Output the [x, y] coordinate of the center of the cell containing the given text.  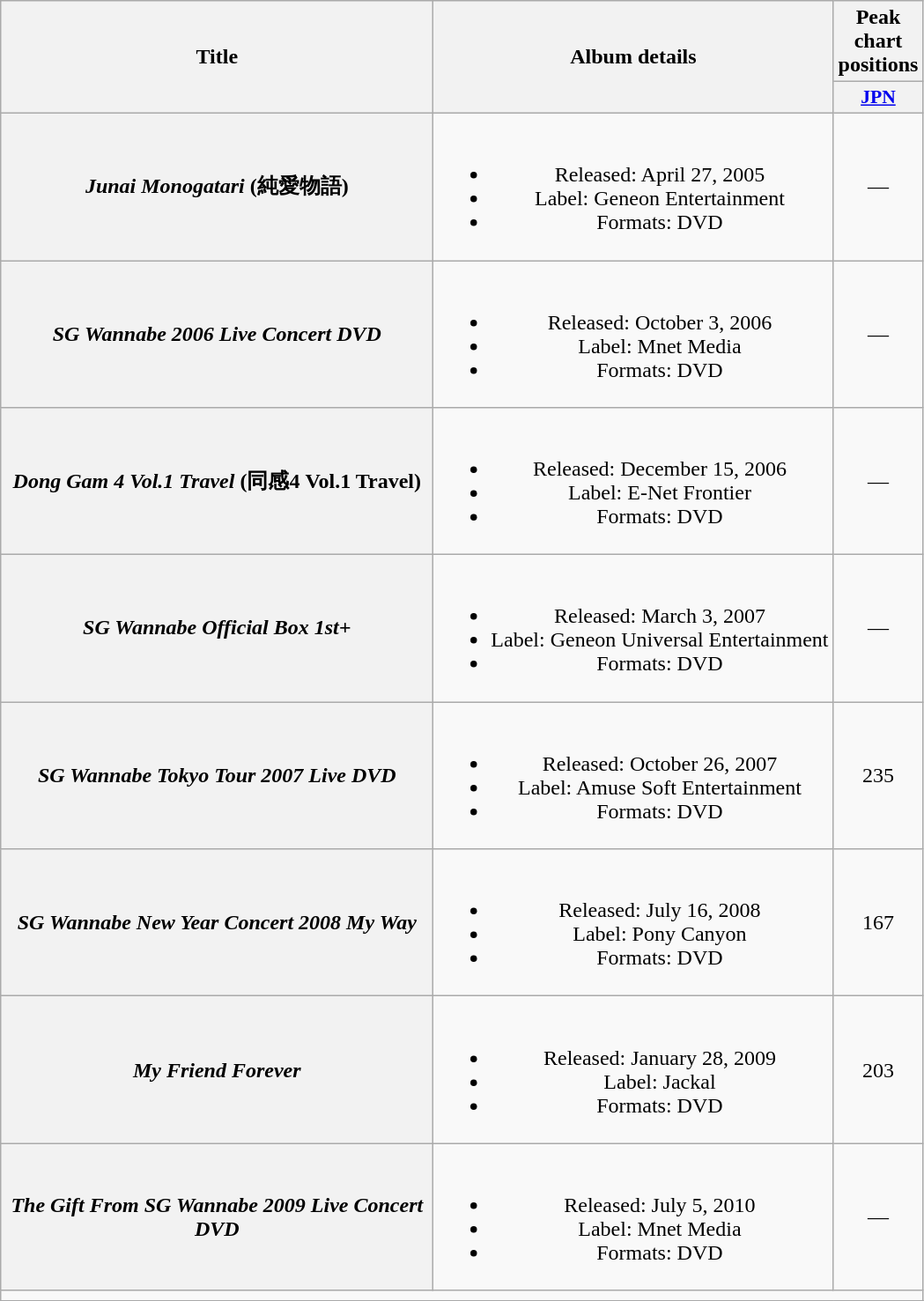
Released: July 5, 2010 Label: Mnet MediaFormats: DVD [633, 1217]
Junai Monogatari (純愛物語) [217, 187]
Dong Gam 4 Vol.1 Travel (同感4 Vol.1 Travel) [217, 481]
JPN [878, 98]
SG Wannabe Tokyo Tour 2007 Live DVD [217, 775]
Album details [633, 57]
167 [878, 923]
Released: January 28, 2009 Label: JackalFormats: DVD [633, 1069]
Released: July 16, 2008 Label: Pony CanyonFormats: DVD [633, 923]
Released: October 3, 2006 Label: Mnet MediaFormats: DVD [633, 335]
Released: December 15, 2006 Label: E-Net FrontierFormats: DVD [633, 481]
SG Wannabe 2006 Live Concert DVD [217, 335]
SG Wannabe Official Box 1st+ [217, 629]
Title [217, 57]
The Gift From SG Wannabe 2009 Live Concert DVD [217, 1217]
My Friend Forever [217, 1069]
Peak chart positions [878, 41]
Released: April 27, 2005 Label: Geneon EntertainmentFormats: DVD [633, 187]
Released: March 3, 2007 Label: Geneon Universal EntertainmentFormats: DVD [633, 629]
235 [878, 775]
Released: October 26, 2007 Label: Amuse Soft EntertainmentFormats: DVD [633, 775]
SG Wannabe New Year Concert 2008 My Way [217, 923]
203 [878, 1069]
